Extract the [X, Y] coordinate from the center of the cell holding the provided text.  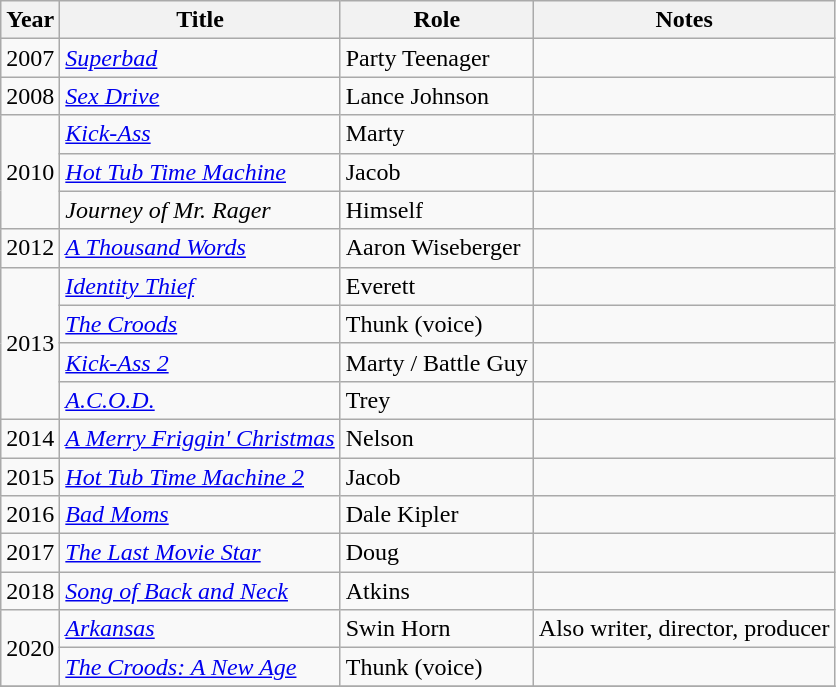
Role [436, 20]
Notes [684, 20]
Everett [436, 286]
2008 [30, 96]
Kick-Ass [200, 134]
The Croods: A New Age [200, 667]
Marty [436, 134]
Kick-Ass 2 [200, 362]
Dale Kipler [436, 515]
Marty / Battle Guy [436, 362]
Party Teenager [436, 58]
Identity Thief [200, 286]
A Merry Friggin' Christmas [200, 438]
Song of Back and Neck [200, 591]
A Thousand Words [200, 248]
2020 [30, 648]
Aaron Wiseberger [436, 248]
Trey [436, 400]
Year [30, 20]
Bad Moms [200, 515]
2014 [30, 438]
Swin Horn [436, 629]
The Croods [200, 324]
Nelson [436, 438]
Himself [436, 210]
2010 [30, 172]
2012 [30, 248]
2016 [30, 515]
Hot Tub Time Machine [200, 172]
2013 [30, 343]
The Last Movie Star [200, 553]
2015 [30, 477]
2007 [30, 58]
Lance Johnson [436, 96]
Title [200, 20]
Journey of Mr. Rager [200, 210]
Atkins [436, 591]
Arkansas [200, 629]
2017 [30, 553]
Also writer, director, producer [684, 629]
A.C.O.D. [200, 400]
Hot Tub Time Machine 2 [200, 477]
2018 [30, 591]
Superbad [200, 58]
Sex Drive [200, 96]
Doug [436, 553]
